For the text-containing cell, return its midpoint in (x, y) coordinate format. 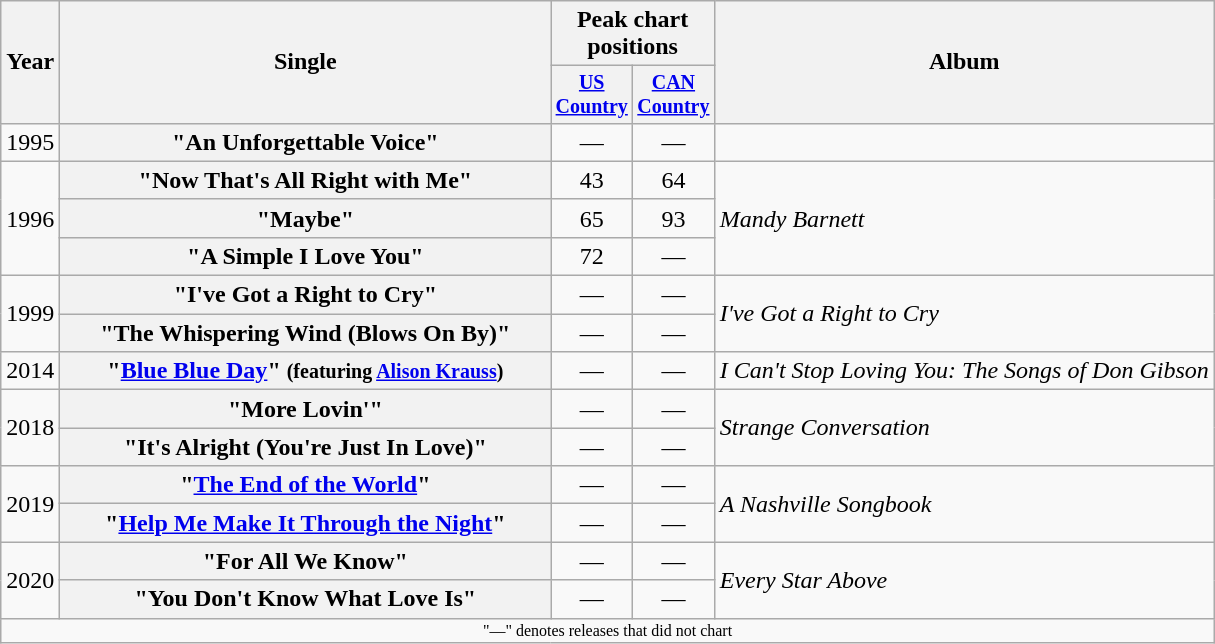
I've Got a Right to Cry (964, 314)
US Country (592, 94)
"More Lovin'" (306, 409)
"—" denotes releases that did not chart (608, 630)
2014 (30, 371)
"The Whispering Wind (Blows On By)" (306, 333)
2020 (30, 580)
Album (964, 62)
"For All We Know" (306, 561)
Single (306, 62)
Year (30, 62)
64 (674, 180)
1996 (30, 218)
"Now That's All Right with Me" (306, 180)
2019 (30, 504)
93 (674, 218)
"Blue Blue Day" (featuring Alison Krauss) (306, 371)
A Nashville Songbook (964, 504)
"You Don't Know What Love Is" (306, 599)
72 (592, 256)
43 (592, 180)
"The End of the World" (306, 485)
Strange Conversation (964, 428)
65 (592, 218)
"Maybe" (306, 218)
"It's Alright (You're Just In Love)" (306, 447)
"Help Me Make It Through the Night" (306, 523)
"An Unforgettable Voice" (306, 142)
Mandy Barnett (964, 218)
Peak chartpositions (632, 34)
1999 (30, 314)
1995 (30, 142)
"A Simple I Love You" (306, 256)
CAN Country (674, 94)
I Can't Stop Loving You: The Songs of Don Gibson (964, 371)
2018 (30, 428)
"I've Got a Right to Cry" (306, 295)
Every Star Above (964, 580)
